Find where the given text appears and provide that cell's center as [x, y] coordinate. 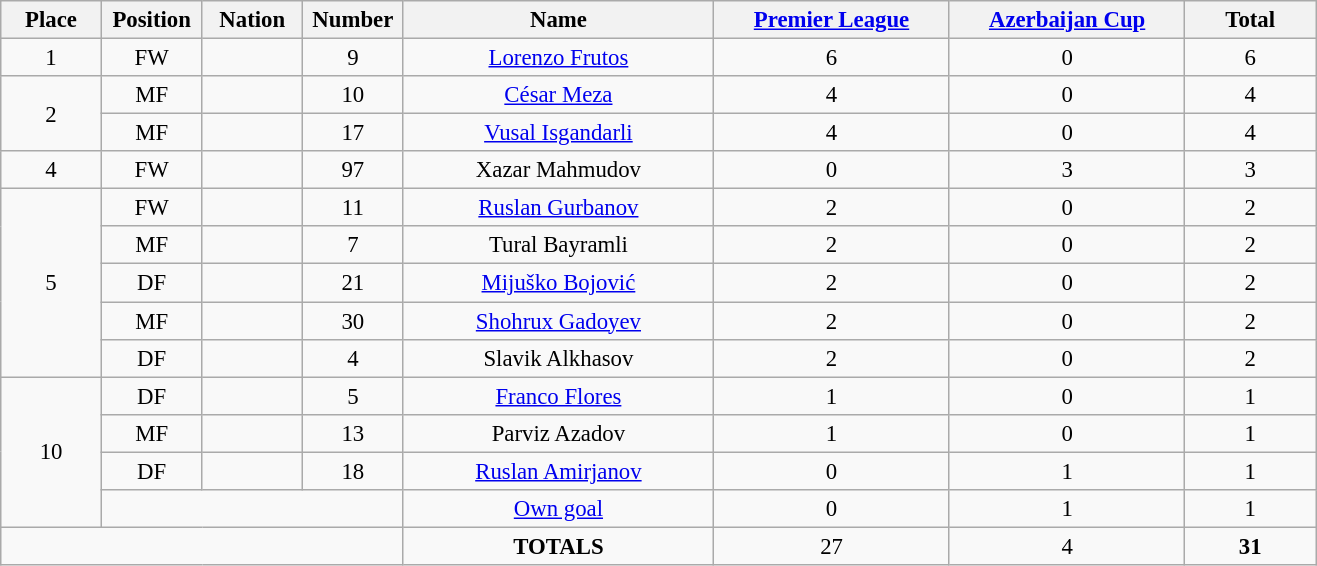
11 [354, 208]
Ruslan Amirjanov [558, 471]
Xazar Mahmudov [558, 170]
7 [354, 245]
30 [354, 321]
Ruslan Gurbanov [558, 208]
17 [354, 133]
Position [152, 20]
Lorenzo Frutos [558, 58]
Own goal [558, 509]
97 [354, 170]
Number [354, 20]
Shohrux Gadoyev [558, 321]
Place [52, 20]
Slavik Alkhasov [558, 358]
21 [354, 283]
31 [1250, 546]
TOTALS [558, 546]
Azerbaijan Cup [1067, 20]
Parviz Azadov [558, 433]
13 [354, 433]
Franco Flores [558, 396]
Nation [252, 20]
Mijuško Bojović [558, 283]
César Meza [558, 95]
Name [558, 20]
9 [354, 58]
27 [832, 546]
Tural Bayramli [558, 245]
Total [1250, 20]
18 [354, 471]
Premier League [832, 20]
Vusal Isgandarli [558, 133]
